Extract the (X, Y) coordinate from the center of the cell holding the provided text.  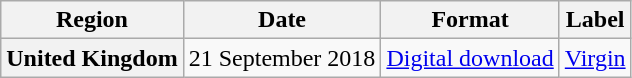
Region (92, 20)
Format (470, 20)
Digital download (470, 58)
Virgin (595, 58)
Date (282, 20)
Label (595, 20)
21 September 2018 (282, 58)
United Kingdom (92, 58)
